Provide the (X, Y) coordinate of the cell's center where the given text is located.  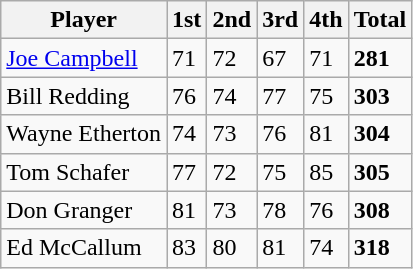
281 (380, 58)
304 (380, 134)
85 (326, 172)
318 (380, 248)
80 (232, 248)
78 (280, 210)
83 (186, 248)
2nd (232, 20)
303 (380, 96)
Ed McCallum (84, 248)
Joe Campbell (84, 58)
Tom Schafer (84, 172)
308 (380, 210)
Total (380, 20)
Don Granger (84, 210)
Wayne Etherton (84, 134)
67 (280, 58)
4th (326, 20)
305 (380, 172)
Player (84, 20)
Bill Redding (84, 96)
1st (186, 20)
3rd (280, 20)
